Output the [X, Y] coordinate of the center of the cell containing the given text.  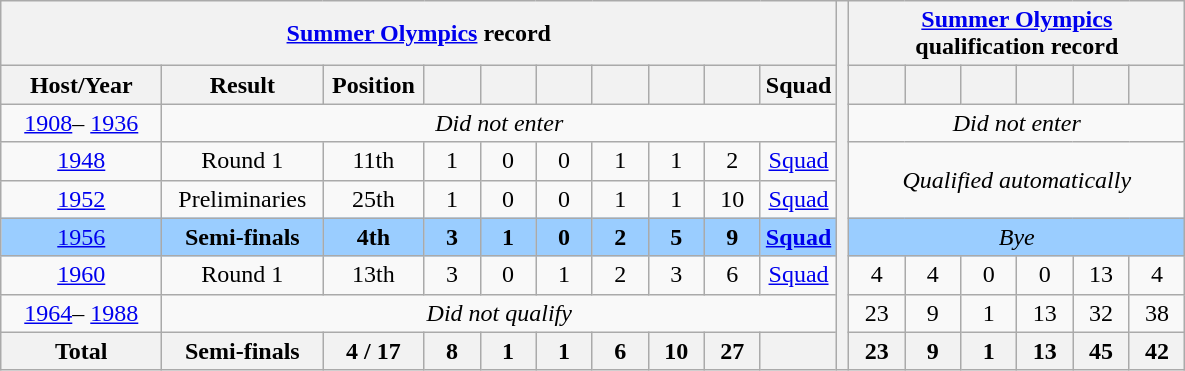
Host/Year [82, 85]
Did not qualify [500, 313]
1956 [82, 237]
Bye [1017, 237]
38 [1157, 313]
4th [374, 237]
32 [1101, 313]
45 [1101, 351]
27 [732, 351]
5 [676, 237]
Summer Olympics record [419, 34]
13th [374, 275]
4 / 17 [374, 351]
1960 [82, 275]
25th [374, 199]
Result [242, 85]
Total [82, 351]
42 [1157, 351]
8 [452, 351]
Qualified automatically [1017, 180]
Preliminaries [242, 199]
Position [374, 85]
1964– 1988 [82, 313]
Summer Olympics qualification record [1017, 34]
11th [374, 161]
1948 [82, 161]
1952 [82, 199]
1908– 1936 [82, 123]
